Capture the cell that displays the provided text and extract its [x, y] central coordinate. 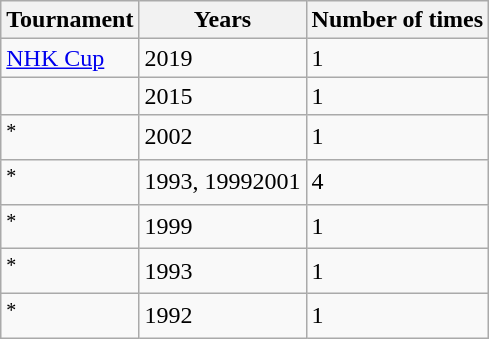
Years [222, 20]
4 [398, 182]
Tournament [70, 20]
Number of times [398, 20]
1992 [222, 316]
2002 [222, 138]
2015 [222, 96]
1993 [222, 272]
1993, 19992001 [222, 182]
1999 [222, 226]
2019 [222, 58]
NHK Cup [70, 58]
